Provide the (x, y) coordinate of the cell's center where the given text is located.  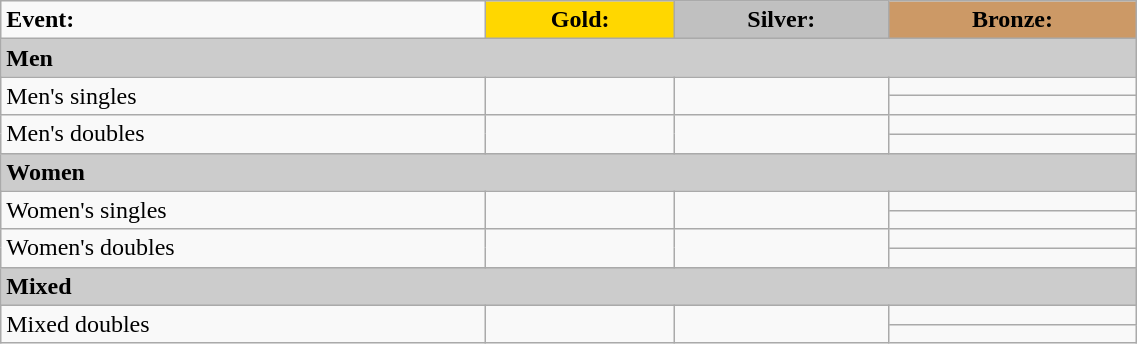
Men's doubles (244, 134)
Mixed (569, 286)
Women (569, 172)
Women's singles (244, 210)
Men's singles (244, 96)
Men (569, 58)
Women's doubles (244, 248)
Mixed doubles (244, 324)
Event: (244, 20)
Gold: (580, 20)
Silver: (781, 20)
Bronze: (1012, 20)
